Find where the given text appears and provide that cell's center as [X, Y] coordinate. 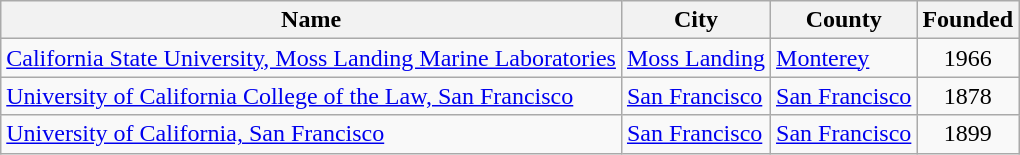
1899 [968, 134]
University of California, San Francisco [312, 134]
Name [312, 20]
Moss Landing [696, 58]
California State University, Moss Landing Marine Laboratories [312, 58]
County [844, 20]
City [696, 20]
1966 [968, 58]
1878 [968, 96]
Founded [968, 20]
University of California College of the Law, San Francisco [312, 96]
Monterey [844, 58]
